Scan for the cell matching the given text and deliver its (X, Y) coordinate at center. 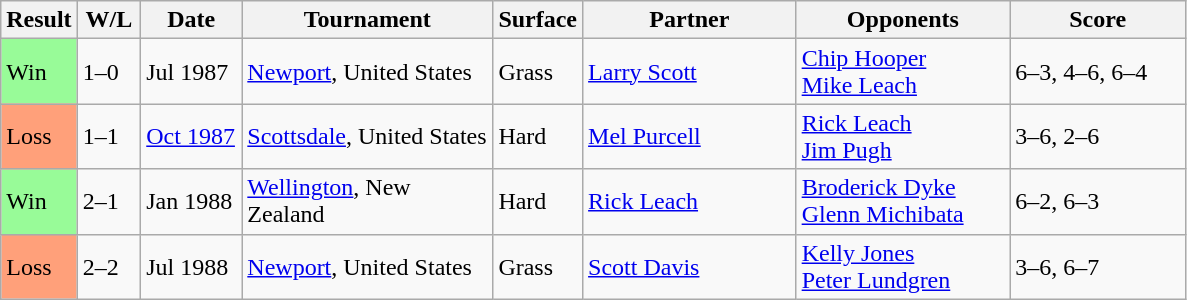
Chip Hooper Mike Leach (903, 72)
Kelly Jones Peter Lundgren (903, 266)
Rick Leach (690, 202)
6–3, 4–6, 6–4 (1098, 72)
Jul 1988 (192, 266)
Opponents (903, 20)
Scott Davis (690, 266)
Mel Purcell (690, 136)
Tournament (368, 20)
2–2 (109, 266)
W/L (109, 20)
1–0 (109, 72)
Score (1098, 20)
Jan 1988 (192, 202)
Result (39, 20)
Surface (538, 20)
Wellington, New Zealand (368, 202)
1–1 (109, 136)
3–6, 2–6 (1098, 136)
6–2, 6–3 (1098, 202)
Larry Scott (690, 72)
Broderick Dyke Glenn Michibata (903, 202)
Oct 1987 (192, 136)
Rick Leach Jim Pugh (903, 136)
3–6, 6–7 (1098, 266)
2–1 (109, 202)
Partner (690, 20)
Date (192, 20)
Scottsdale, United States (368, 136)
Jul 1987 (192, 72)
